Return the (X, Y) coordinate for the center point of the cell that contains the specified text.  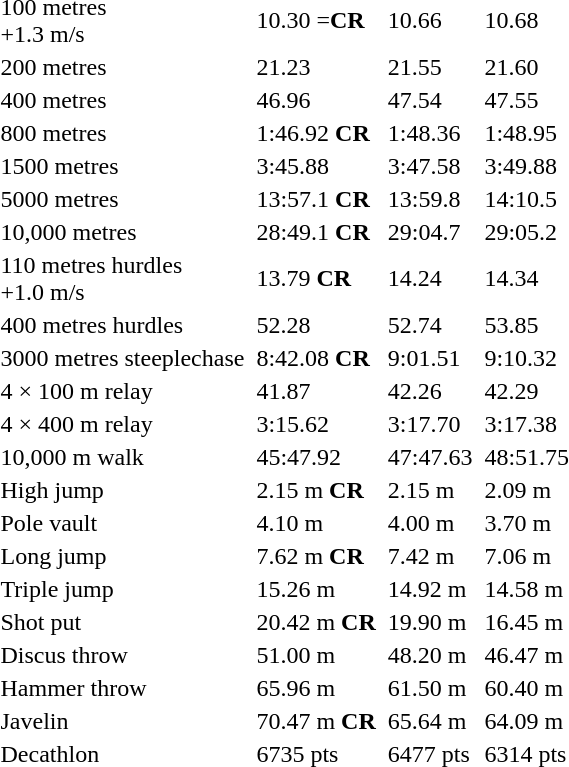
15.26 m (316, 589)
51.00 m (316, 655)
47.54 (430, 100)
7.42 m (430, 556)
45:47.92 (316, 457)
48.20 m (430, 655)
4.00 m (430, 523)
13.79 CR (316, 278)
65.96 m (316, 688)
14.92 m (430, 589)
3:15.62 (316, 424)
47:47.63 (430, 457)
52.74 (430, 325)
65.64 m (430, 721)
13:57.1 CR (316, 199)
4.10 m (316, 523)
21.55 (430, 67)
29:04.7 (430, 232)
28:49.1 CR (316, 232)
61.50 m (430, 688)
3:45.88 (316, 166)
2.15 m (430, 490)
2.15 m CR (316, 490)
13:59.8 (430, 199)
19.90 m (430, 622)
1:48.36 (430, 133)
9:01.51 (430, 358)
3:17.70 (430, 424)
41.87 (316, 391)
21.23 (316, 67)
1:46.92 CR (316, 133)
3:47.58 (430, 166)
20.42 m CR (316, 622)
8:42.08 CR (316, 358)
46.96 (316, 100)
52.28 (316, 325)
42.26 (430, 391)
14.24 (430, 278)
7.62 m CR (316, 556)
70.47 m CR (316, 721)
